Output the [X, Y] coordinate of the center of the cell containing the given text.  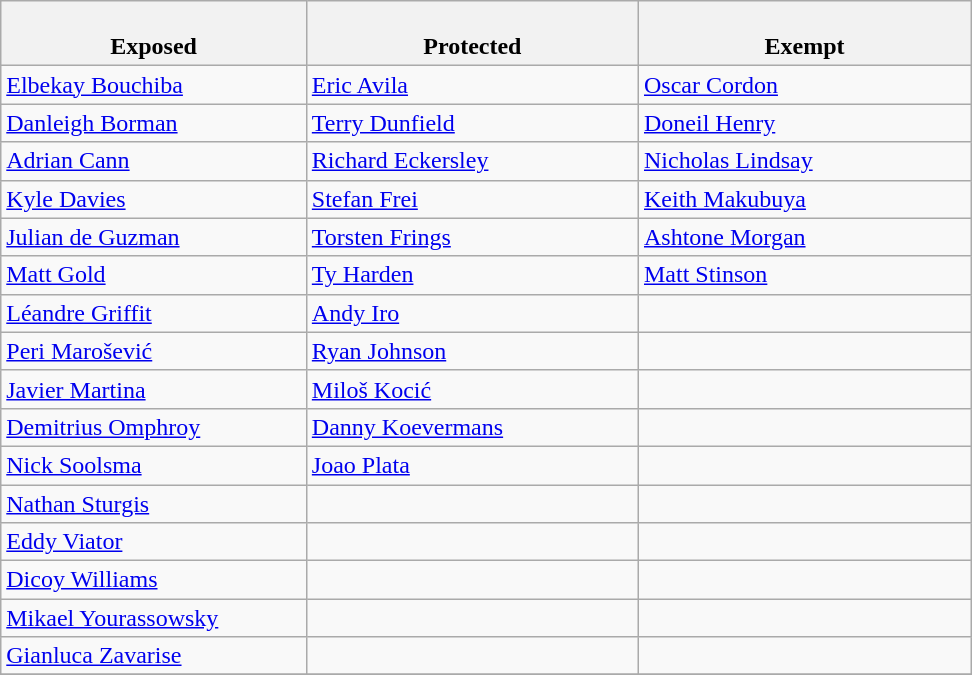
Kyle Davies [154, 199]
Stefan Frei [472, 199]
Protected [472, 34]
Danny Koevermans [472, 427]
Danleigh Borman [154, 123]
Léandre Griffit [154, 313]
Doneil Henry [804, 123]
Nathan Sturgis [154, 503]
Julian de Guzman [154, 237]
Ashtone Morgan [804, 237]
Andy Iro [472, 313]
Nicholas Lindsay [804, 161]
Exposed [154, 34]
Demitrius Omphroy [154, 427]
Peri Marošević [154, 351]
Exempt [804, 34]
Mikael Yourassowsky [154, 618]
Terry Dunfield [472, 123]
Gianluca Zavarise [154, 656]
Ty Harden [472, 275]
Eddy Viator [154, 542]
Richard Eckersley [472, 161]
Matt Stinson [804, 275]
Elbekay Bouchiba [154, 85]
Miloš Kocić [472, 389]
Javier Martina [154, 389]
Dicoy Williams [154, 580]
Adrian Cann [154, 161]
Eric Avila [472, 85]
Oscar Cordon [804, 85]
Nick Soolsma [154, 465]
Matt Gold [154, 275]
Ryan Johnson [472, 351]
Joao Plata [472, 465]
Keith Makubuya [804, 199]
Torsten Frings [472, 237]
